Locate the cell with the specified text and output its [x, y] center coordinate. 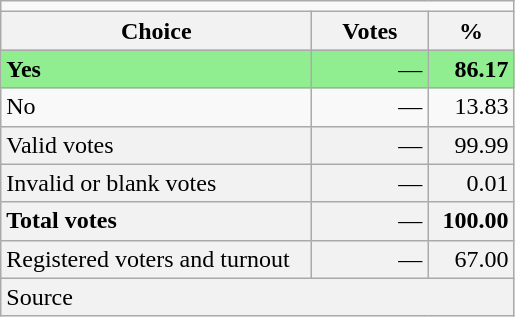
99.99 [471, 145]
Registered voters and turnout [156, 259]
0.01 [471, 183]
Total votes [156, 221]
Choice [156, 31]
67.00 [471, 259]
Yes [156, 69]
Valid votes [156, 145]
Invalid or blank votes [156, 183]
13.83 [471, 107]
100.00 [471, 221]
Votes [370, 31]
No [156, 107]
% [471, 31]
Source [258, 297]
86.17 [471, 69]
